Extract the [x, y] coordinate from the center of the cell holding the provided text.  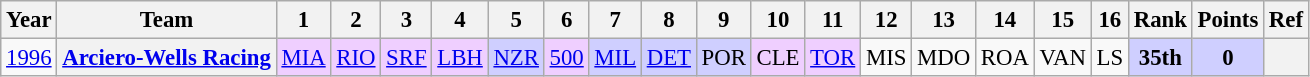
ROA [1004, 58]
CLE [778, 58]
35th [1160, 58]
Arciero-Wells Racing [166, 58]
MIA [304, 58]
1996 [29, 58]
15 [1062, 20]
0 [1228, 58]
Rank [1160, 20]
5 [516, 20]
TOR [833, 58]
VAN [1062, 58]
POR [724, 58]
10 [778, 20]
MIS [886, 58]
Ref [1286, 20]
RIO [356, 58]
3 [406, 20]
11 [833, 20]
Year [29, 20]
2 [356, 20]
6 [566, 20]
MDO [944, 58]
14 [1004, 20]
DET [668, 58]
4 [460, 20]
SRF [406, 58]
9 [724, 20]
7 [615, 20]
8 [668, 20]
LS [1110, 58]
MIL [615, 58]
LBH [460, 58]
13 [944, 20]
500 [566, 58]
16 [1110, 20]
12 [886, 20]
Team [166, 20]
Points [1228, 20]
NZR [516, 58]
1 [304, 20]
